Output the [X, Y] coordinate of the center of the cell containing the given text.  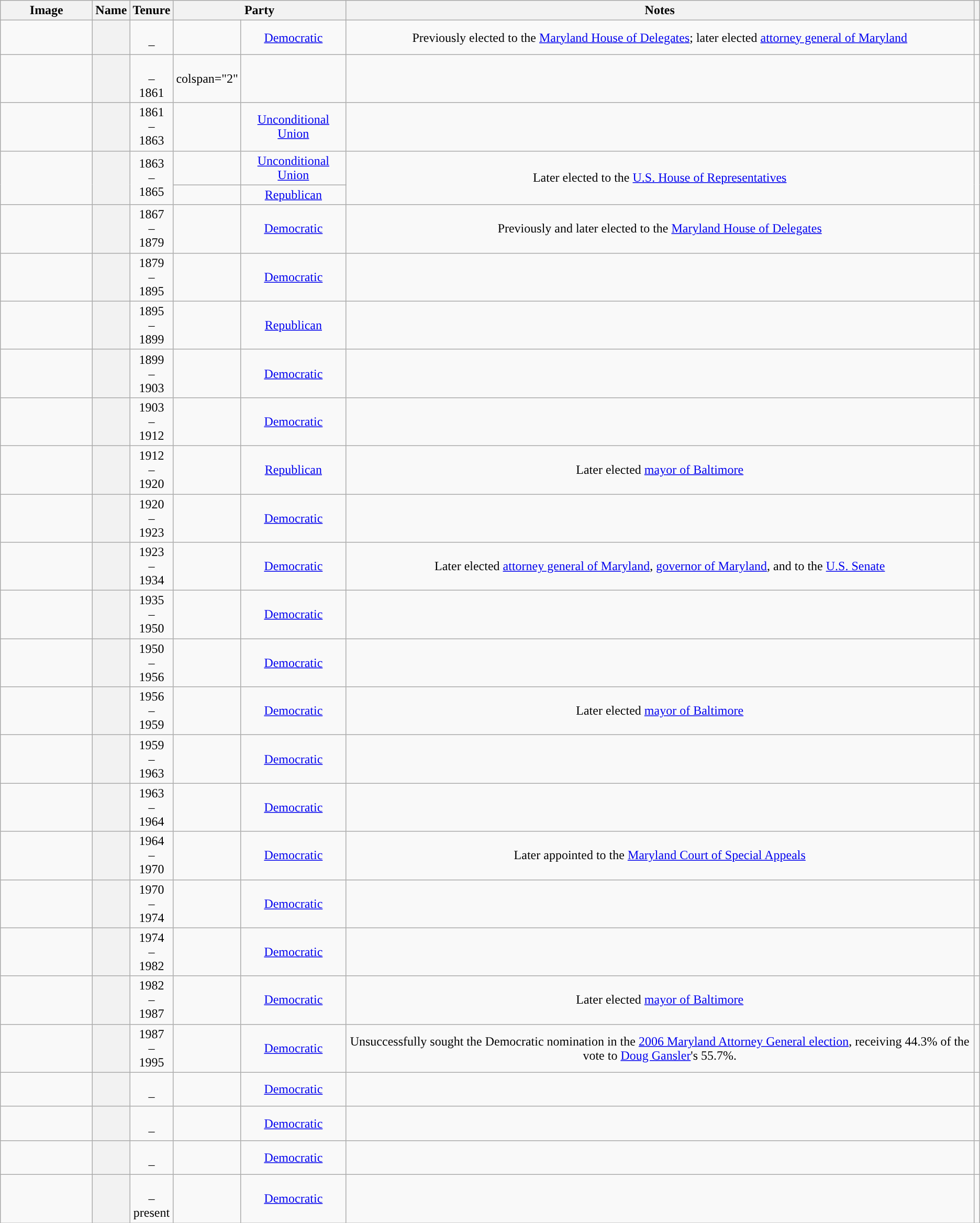
1912–1920 [152, 470]
Later elected to the U.S. House of Representatives [660, 178]
Notes [660, 10]
1861–1863 [152, 127]
colspan="2" [207, 79]
1920–1923 [152, 518]
1867–1879 [152, 229]
1863–1865 [152, 178]
1950–1956 [152, 663]
1935–1950 [152, 615]
1895–1899 [152, 325]
Tenure [152, 10]
1923–1934 [152, 566]
1879–1895 [152, 277]
Later elected attorney general of Maryland, governor of Maryland, and to the U.S. Senate [660, 566]
–1861 [152, 79]
1963–1964 [152, 807]
Image [47, 10]
Party [260, 10]
Later appointed to the Maryland Court of Special Appeals [660, 855]
1903–1912 [152, 421]
1987–1995 [152, 1048]
–present [152, 1198]
1974–1982 [152, 952]
1982–1987 [152, 1000]
1959–1963 [152, 759]
Previously and later elected to the Maryland House of Delegates [660, 229]
Unsuccessfully sought the Democratic nomination in the 2006 Maryland Attorney General election, receiving 44.3% of the vote to Doug Gansler's 55.7%. [660, 1048]
1970–1974 [152, 904]
1964–1970 [152, 855]
1956–1959 [152, 711]
1899–1903 [152, 373]
Previously elected to the Maryland House of Delegates; later elected attorney general of Maryland [660, 38]
Name [111, 10]
